Provide the (X, Y) coordinate of the cell's center where the given text is located.  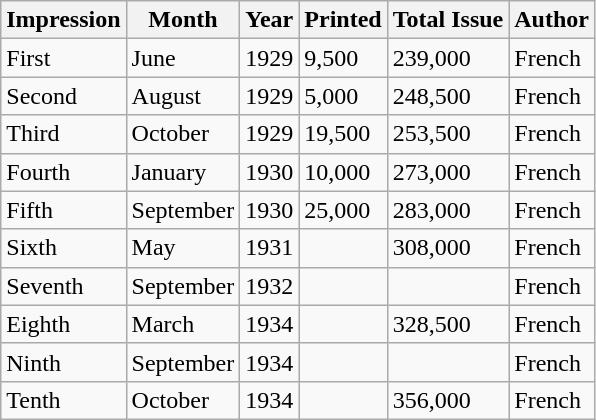
Eighth (64, 324)
283,000 (448, 210)
March (183, 324)
Printed (343, 20)
248,500 (448, 96)
273,000 (448, 172)
Fifth (64, 210)
Ninth (64, 362)
1931 (270, 248)
Impression (64, 20)
Fourth (64, 172)
253,500 (448, 134)
1932 (270, 286)
9,500 (343, 58)
239,000 (448, 58)
19,500 (343, 134)
328,500 (448, 324)
Total Issue (448, 20)
Third (64, 134)
January (183, 172)
May (183, 248)
Author (552, 20)
Second (64, 96)
Year (270, 20)
25,000 (343, 210)
10,000 (343, 172)
Month (183, 20)
Seventh (64, 286)
First (64, 58)
August (183, 96)
5,000 (343, 96)
Sixth (64, 248)
Tenth (64, 400)
356,000 (448, 400)
June (183, 58)
308,000 (448, 248)
